From the cell containing the given text, extract its center point as [x, y] coordinate. 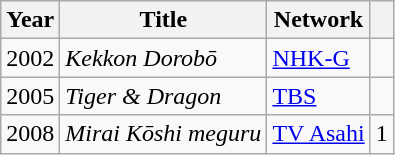
TBS [318, 96]
Year [30, 20]
2008 [30, 134]
1 [382, 134]
Network [318, 20]
2005 [30, 96]
Title [164, 20]
Kekkon Dorobō [164, 58]
NHK-G [318, 58]
Mirai Kōshi meguru [164, 134]
2002 [30, 58]
Tiger & Dragon [164, 96]
TV Asahi [318, 134]
